Return the [x, y] coordinate for the center point of the cell that contains the specified text.  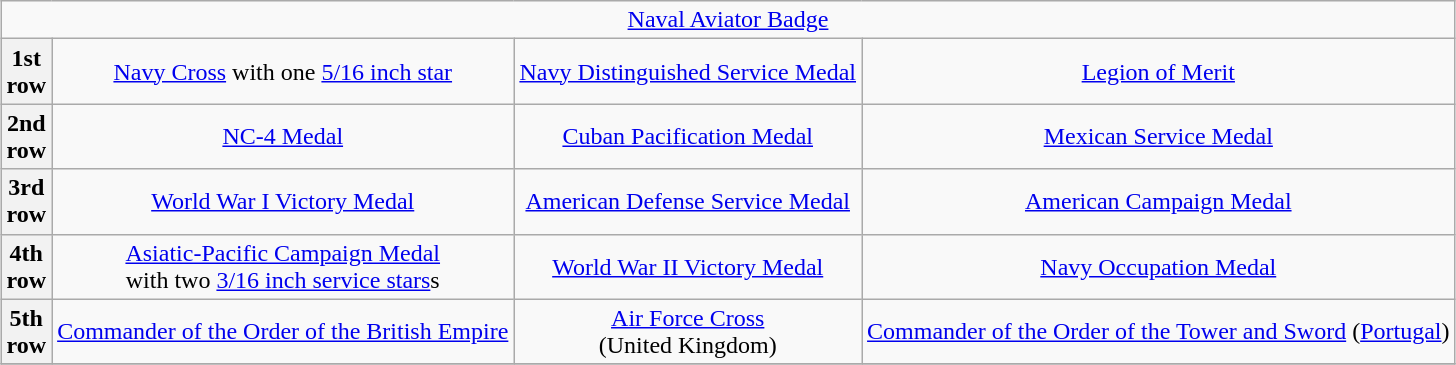
World War I Victory Medal [283, 202]
Asiatic-Pacific Campaign Medal with two 3/16 inch service starss [283, 266]
Navy Distinguished Service Medal [688, 72]
Navy Cross with one 5/16 inch star [283, 72]
American Campaign Medal [1158, 202]
3rd row [26, 202]
Naval Aviator Badge [728, 20]
2nd row [26, 136]
Commander of the Order of the Tower and Sword (Portugal) [1158, 332]
American Defense Service Medal [688, 202]
5th row [26, 332]
4th row [26, 266]
1st row [26, 72]
Commander of the Order of the British Empire [283, 332]
Mexican Service Medal [1158, 136]
World War II Victory Medal [688, 266]
Legion of Merit [1158, 72]
NC-4 Medal [283, 136]
Navy Occupation Medal [1158, 266]
Cuban Pacification Medal [688, 136]
Air Force Cross(United Kingdom) [688, 332]
